Scan for the cell matching the given text and deliver its [X, Y] coordinate at center. 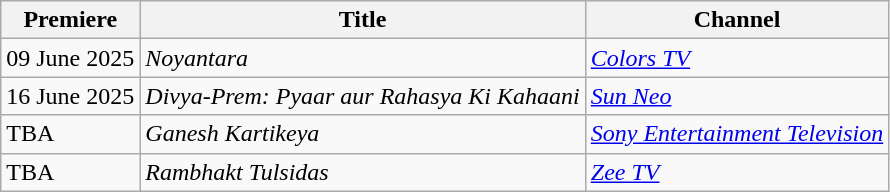
09 June 2025 [70, 58]
Divya-Prem: Pyaar aur Rahasya Ki Kahaani [362, 96]
Premiere [70, 20]
Title [362, 20]
Sun Neo [736, 96]
Sony Entertainment Television [736, 134]
Channel [736, 20]
Colors TV [736, 58]
Ganesh Kartikeya [362, 134]
Zee TV [736, 172]
16 June 2025 [70, 96]
Noyantara [362, 58]
Rambhakt Tulsidas [362, 172]
